Return (x, y) of the center of cell containing provided text 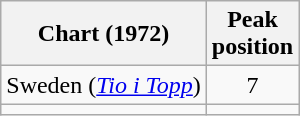
Sweden (Tio i Topp) (104, 85)
7 (252, 85)
Chart (1972) (104, 34)
Peakposition (252, 34)
